Pinpoint the cell where the given text exists, returning its [x, y] midpoint coordinate. 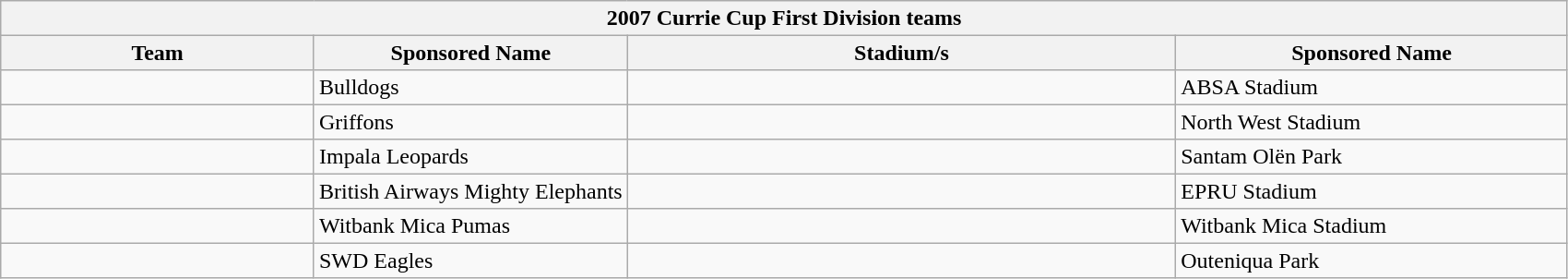
Witbank Mica Stadium [1372, 225]
Witbank Mica Pumas [470, 225]
Stadium/s [902, 52]
Team [158, 52]
Bulldogs [470, 87]
2007 Currie Cup First Division teams [784, 18]
Griffons [470, 122]
SWD Eagles [470, 261]
ABSA Stadium [1372, 87]
British Airways Mighty Elephants [470, 190]
Impala Leopards [470, 157]
Santam Olën Park [1372, 157]
Outeniqua Park [1372, 261]
EPRU Stadium [1372, 190]
North West Stadium [1372, 122]
